Capture the cell that displays the provided text and extract its (X, Y) central coordinate. 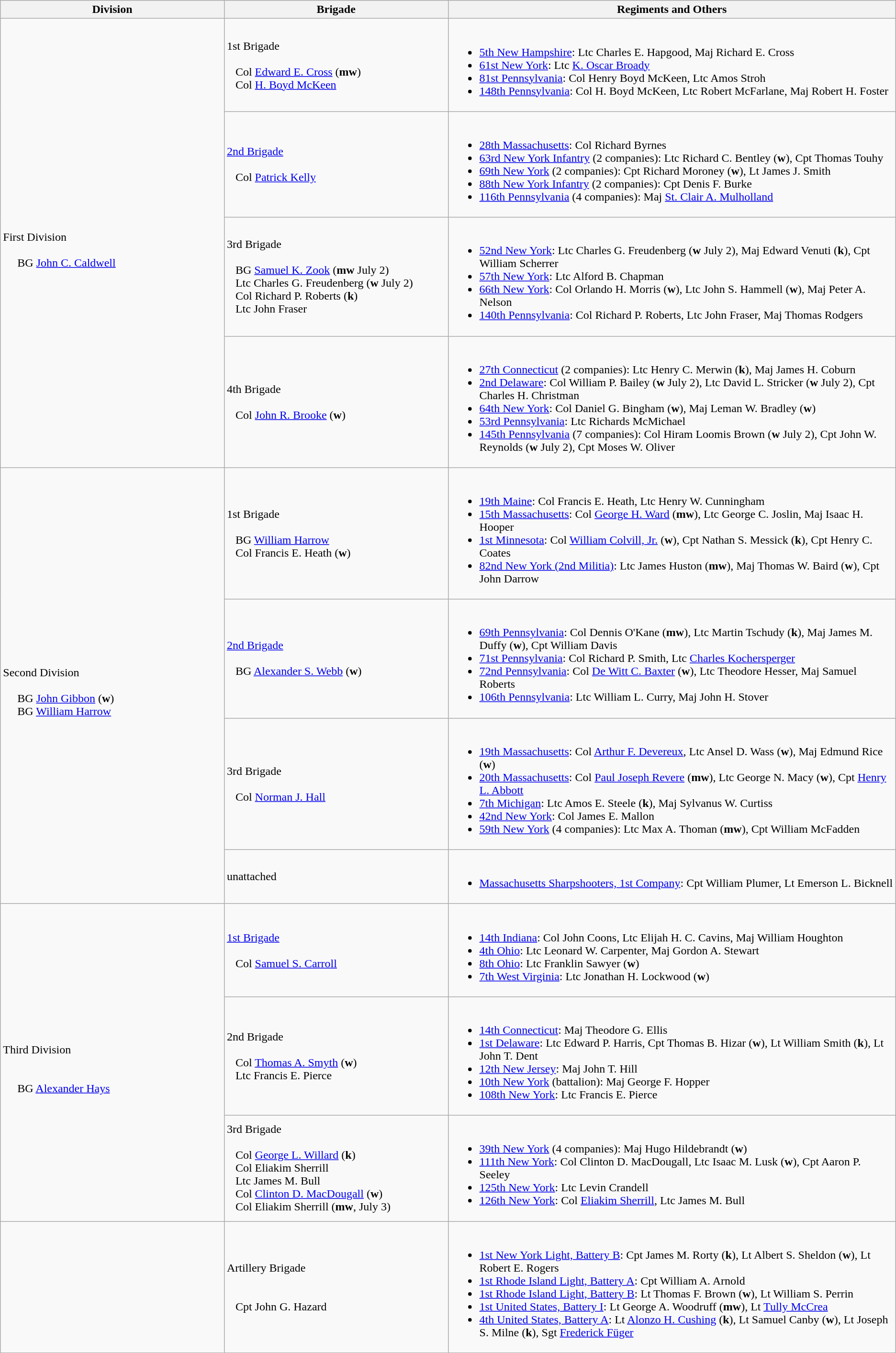
Third Division BG Alexander Hays (112, 1062)
Regiments and Others (672, 10)
Brigade (336, 10)
Second Division BG John Gibbon (w) BG William Harrow (112, 685)
4th Brigade Col John R. Brooke (w) (336, 402)
Massachusetts Sharpshooters, 1st Company: Cpt William Plumer, Lt Emerson L. Bicknell (672, 877)
unattached (336, 877)
2nd Brigade Col Thomas A. Smyth (w) Ltc Francis E. Pierce (336, 1056)
2nd Brigade BG Alexander S. Webb (w) (336, 659)
3rd Brigade BG Samuel K. Zook (mw July 2) Ltc Charles G. Freudenberg (w July 2) Col Richard P. Roberts (k) Ltc John Fraser (336, 277)
3rd Brigade Col Norman J. Hall (336, 784)
Division (112, 10)
1st Brigade Col Edward E. Cross (mw) Col H. Boyd McKeen (336, 65)
1st Brigade BG William Harrow Col Francis E. Heath (w) (336, 533)
1st Brigade Col Samuel S. Carroll (336, 950)
3rd Brigade Col George L. Willard (k) Col Eliakim Sherrill Ltc James M. Bull Col Clinton D. MacDougall (w) Col Eliakim Sherrill (mw, July 3) (336, 1168)
2nd Brigade Col Patrick Kelly (336, 165)
First Division BG John C. Caldwell (112, 243)
Artillery Brigade Cpt John G. Hazard (336, 1287)
